From the cell containing the given text, extract its center point as (x, y) coordinate. 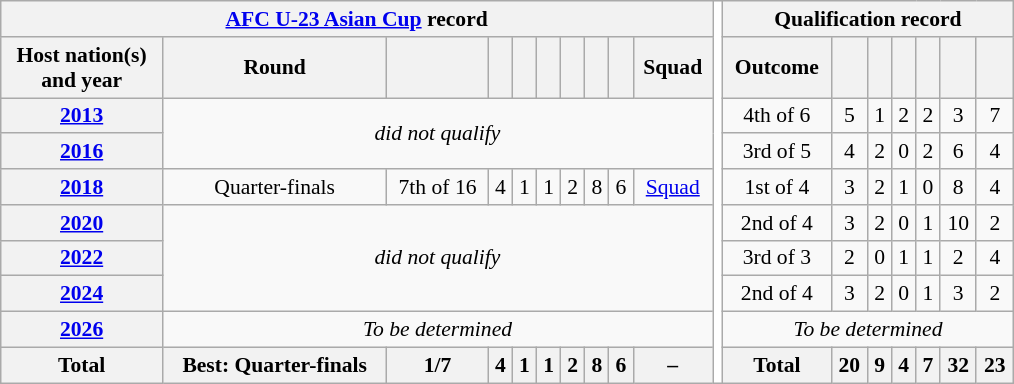
2026 (82, 330)
2013 (82, 116)
– (672, 365)
2022 (82, 258)
2020 (82, 223)
2016 (82, 152)
9 (880, 365)
AFC U-23 Asian Cup record (357, 19)
2018 (82, 187)
Outcome (777, 68)
3rd of 3 (777, 258)
Round (274, 68)
Best: Quarter-finals (274, 365)
Host nation(s)and year (82, 68)
23 (994, 365)
1/7 (438, 365)
2024 (82, 294)
Qualification record (868, 19)
20 (850, 365)
7th of 16 (438, 187)
32 (958, 365)
4th of 6 (777, 116)
10 (958, 223)
Quarter-finals (274, 187)
3rd of 5 (777, 152)
5 (850, 116)
1st of 4 (777, 187)
